Return [X, Y] of the center of cell containing provided text 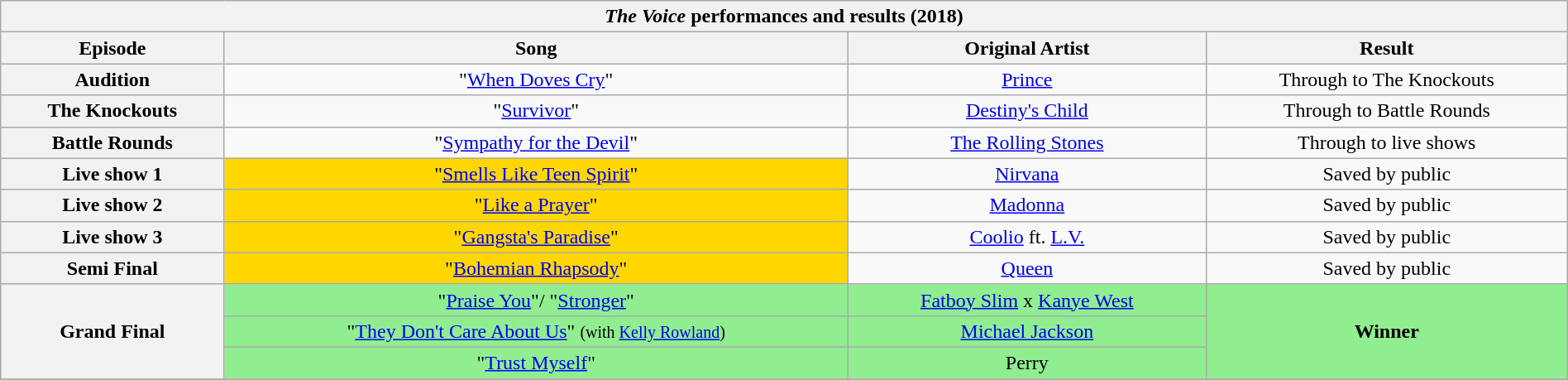
Queen [1027, 268]
"Bohemian Rhapsody" [536, 268]
Destiny's Child [1027, 111]
"When Doves Cry" [536, 79]
Live show 1 [112, 174]
Winner [1386, 331]
Through to The Knockouts [1386, 79]
"Trust Myself" [536, 363]
Grand Final [112, 331]
Michael Jackson [1027, 331]
Madonna [1027, 205]
Semi Final [112, 268]
The Knockouts [112, 111]
Episode [112, 48]
Battle Rounds [112, 142]
Original Artist [1027, 48]
Perry [1027, 363]
"Sympathy for the Devil" [536, 142]
Song [536, 48]
Nirvana [1027, 174]
"Smells Like Teen Spirit" [536, 174]
Prince [1027, 79]
Coolio ft. L.V. [1027, 237]
Live show 2 [112, 205]
"They Don't Care About Us" (with Kelly Rowland) [536, 331]
The Voice performances and results (2018) [784, 17]
Live show 3 [112, 237]
Fatboy Slim x Kanye West [1027, 300]
"Like a Prayer" [536, 205]
Through to live shows [1386, 142]
The Rolling Stones [1027, 142]
"Gangsta's Paradise" [536, 237]
Audition [112, 79]
Through to Battle Rounds [1386, 111]
"Survivor" [536, 111]
Result [1386, 48]
"Praise You"/ "Stronger" [536, 300]
